Output the (x, y) coordinate of the center of the cell containing the given text.  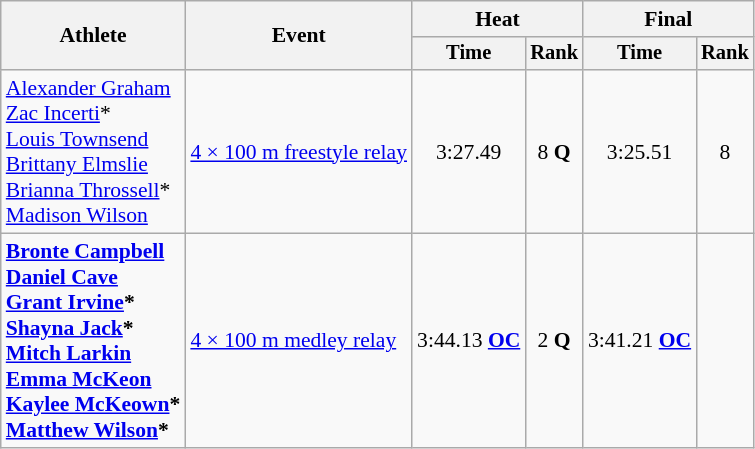
Heat (498, 19)
Athlete (94, 36)
3:27.49 (468, 152)
8 (725, 152)
4 × 100 m medley relay (298, 341)
2 Q (554, 341)
3:44.13 OC (468, 341)
4 × 100 m freestyle relay (298, 152)
Bronte CampbellDaniel CaveGrant Irvine*Shayna Jack*Mitch LarkinEmma McKeonKaylee McKeown*Matthew Wilson* (94, 341)
Alexander GrahamZac Incerti*Louis TownsendBrittany ElmslieBrianna Throssell*Madison Wilson (94, 152)
3:41.21 OC (640, 341)
8 Q (554, 152)
Event (298, 36)
Final (668, 19)
3:25.51 (640, 152)
